From the cell containing the given text, extract its center point as [x, y] coordinate. 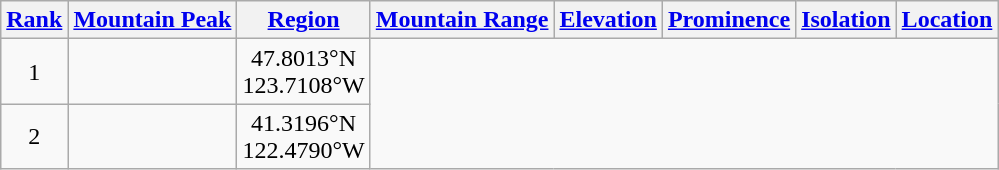
Isolation [846, 20]
Mountain Range [462, 20]
Prominence [728, 20]
1 [34, 72]
2 [34, 136]
Elevation [608, 20]
Rank [34, 20]
47.8013°N123.7108°W [304, 72]
41.3196°N122.4790°W [304, 136]
Region [304, 20]
Location [947, 20]
Mountain Peak [152, 20]
